Find where the given text appears and provide that cell's center as (X, Y) coordinate. 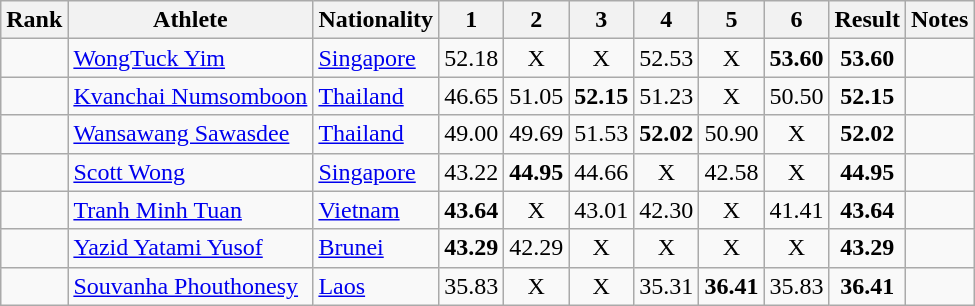
44.66 (602, 172)
WongTuck Yim (190, 58)
6 (796, 20)
Brunei (376, 248)
Laos (376, 286)
2 (536, 20)
Wansawang Sawasdee (190, 134)
51.23 (666, 96)
49.69 (536, 134)
43.22 (472, 172)
51.53 (602, 134)
Rank (34, 20)
43.01 (602, 210)
Kvanchai Numsomboon (190, 96)
42.29 (536, 248)
50.50 (796, 96)
4 (666, 20)
Vietnam (376, 210)
Yazid Yatami Yusof (190, 248)
49.00 (472, 134)
Result (867, 20)
42.30 (666, 210)
50.90 (732, 134)
52.53 (666, 58)
Notes (939, 20)
41.41 (796, 210)
Tranh Minh Tuan (190, 210)
1 (472, 20)
5 (732, 20)
46.65 (472, 96)
Scott Wong (190, 172)
Nationality (376, 20)
Athlete (190, 20)
35.31 (666, 286)
51.05 (536, 96)
42.58 (732, 172)
52.18 (472, 58)
Souvanha Phouthonesy (190, 286)
3 (602, 20)
